Capture the cell that displays the provided text and extract its (X, Y) central coordinate. 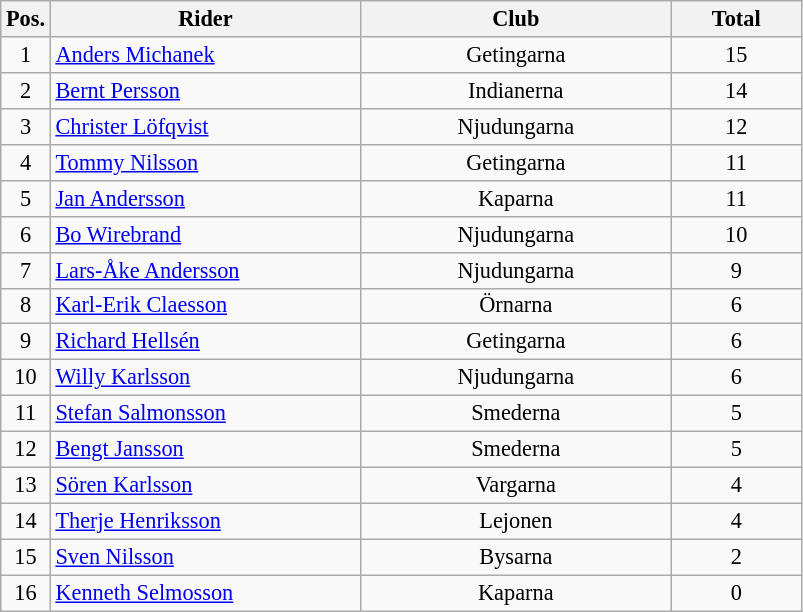
Indianerna (516, 90)
Tommy Nilsson (205, 162)
Rider (205, 19)
Lejonen (516, 521)
Pos. (26, 19)
Bo Wirebrand (205, 234)
16 (26, 593)
Anders Michanek (205, 55)
0 (736, 593)
Total (736, 19)
Sven Nilsson (205, 557)
Therje Henriksson (205, 521)
1 (26, 55)
Jan Andersson (205, 198)
Willy Karlsson (205, 378)
Richard Hellsén (205, 342)
Sören Karlsson (205, 485)
3 (26, 126)
Bysarna (516, 557)
Lars-Åke Andersson (205, 270)
Vargarna (516, 485)
Bengt Jansson (205, 450)
Stefan Salmonsson (205, 414)
8 (26, 306)
Örnarna (516, 306)
Kenneth Selmosson (205, 593)
Bernt Persson (205, 90)
Christer Löfqvist (205, 126)
Karl-Erik Claesson (205, 306)
7 (26, 270)
13 (26, 485)
Club (516, 19)
